Determine the (x, y) coordinate at the center of the cell enclosing the given text.  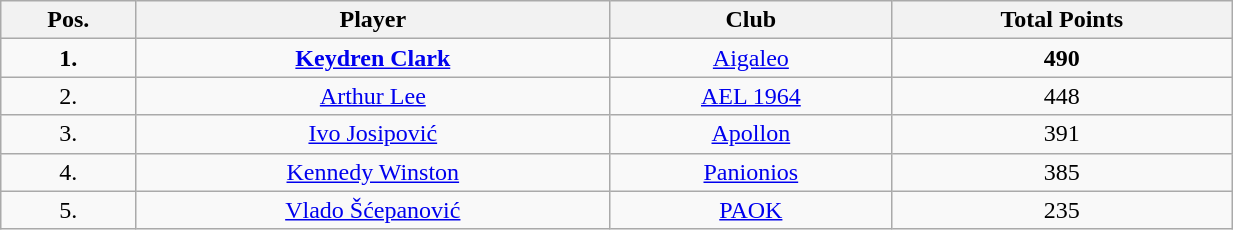
235 (1062, 210)
Pos. (68, 20)
1. (68, 58)
Vlado Šćepanović (373, 210)
5. (68, 210)
PAOK (751, 210)
391 (1062, 134)
Panionios (751, 172)
4. (68, 172)
Kennedy Winston (373, 172)
Player (373, 20)
448 (1062, 96)
Total Points (1062, 20)
385 (1062, 172)
490 (1062, 58)
Arthur Lee (373, 96)
2. (68, 96)
3. (68, 134)
Club (751, 20)
Keydren Clark (373, 58)
Apollon (751, 134)
AEL 1964 (751, 96)
Ivo Josipović (373, 134)
Aigaleo (751, 58)
